Identify which cell holds the provided text, then report its [X, Y] central coordinate. 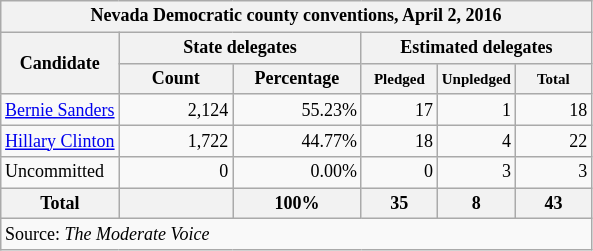
Percentage [298, 78]
2,124 [176, 110]
22 [553, 140]
1 [476, 110]
Hillary Clinton [60, 140]
Source: The Moderate Voice [296, 234]
8 [476, 204]
1,722 [176, 140]
35 [399, 204]
Estimated delegates [476, 48]
State delegates [240, 48]
4 [476, 140]
17 [399, 110]
44.77% [298, 140]
Unpledged [476, 78]
Pledged [399, 78]
Candidate [60, 63]
0.00% [298, 172]
Nevada Democratic county conventions, April 2, 2016 [296, 16]
Count [176, 78]
Uncommitted [60, 172]
100% [298, 204]
Bernie Sanders [60, 110]
43 [553, 204]
55.23% [298, 110]
